Return (x, y) of the center of cell containing provided text 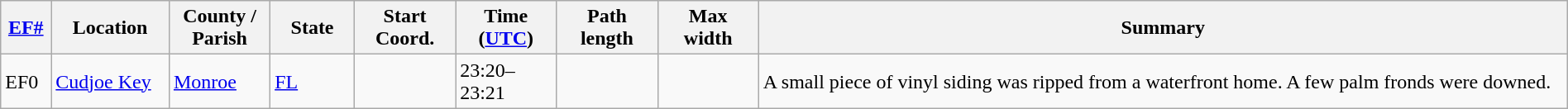
Location (111, 28)
FL (313, 81)
Cudjoe Key (111, 81)
Max width (708, 28)
EF# (26, 28)
Summary (1163, 28)
County / Parish (219, 28)
Path length (607, 28)
Monroe (219, 81)
A small piece of vinyl siding was ripped from a waterfront home. A few palm fronds were downed. (1163, 81)
Time (UTC) (506, 28)
EF0 (26, 81)
Start Coord. (404, 28)
23:20–23:21 (506, 81)
State (313, 28)
